Provide the [X, Y] coordinate of the cell's center where the given text is located.  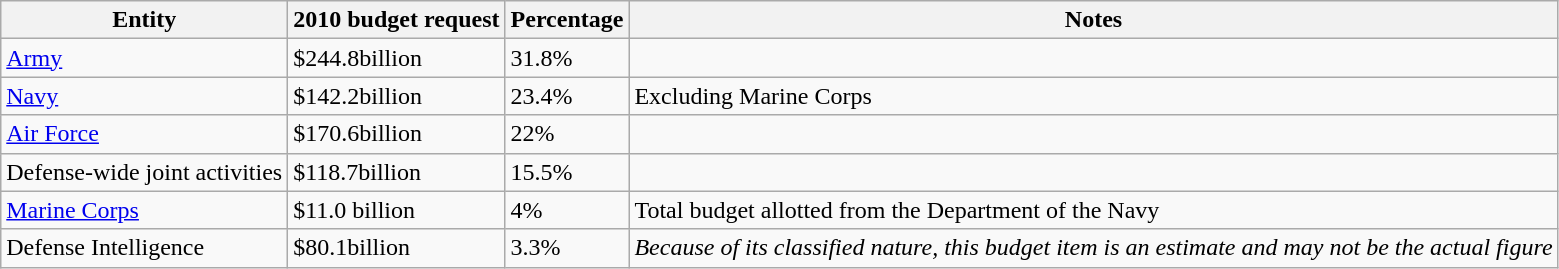
2010 budget request [396, 20]
15.5% [567, 172]
Total budget allotted from the Department of the Navy [1094, 210]
Entity [144, 20]
23.4% [567, 96]
Army [144, 58]
Defense Intelligence [144, 248]
Notes [1094, 20]
31.8% [567, 58]
Because of its classified nature, this budget item is an estimate and may not be the actual figure [1094, 248]
$118.7billion [396, 172]
$80.1billion [396, 248]
$244.8billion [396, 58]
3.3% [567, 248]
Marine Corps [144, 210]
Excluding Marine Corps [1094, 96]
4% [567, 210]
Air Force [144, 134]
22% [567, 134]
Percentage [567, 20]
Navy [144, 96]
Defense-wide joint activities [144, 172]
$142.2billion [396, 96]
$11.0 billion [396, 210]
$170.6billion [396, 134]
